Detect which cell encompasses the target text, then output its (x, y) center coordinate. 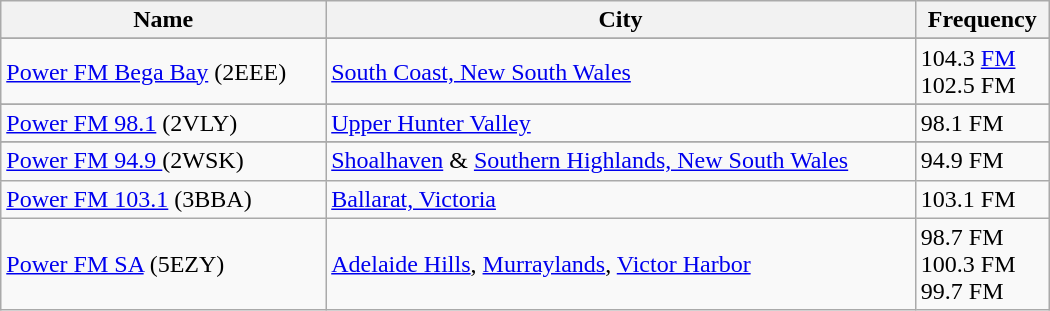
104.3 FM102.5 FM (982, 72)
98.7 FM100.3 FM99.7 FM (982, 264)
Ballarat, Victoria (621, 199)
Power FM 94.9 (2WSK) (164, 161)
Power FM SA (5EZY) (164, 264)
98.1 FM (982, 123)
South Coast, New South Wales (621, 72)
94.9 FM (982, 161)
Power FM 98.1 (2VLY) (164, 123)
Frequency (982, 20)
103.1 FM (982, 199)
Power FM 103.1 (3BBA) (164, 199)
Upper Hunter Valley (621, 123)
Name (164, 20)
Adelaide Hills, Murraylands, Victor Harbor (621, 264)
Power FM Bega Bay (2EEE) (164, 72)
Shoalhaven & Southern Highlands, New South Wales (621, 161)
City (621, 20)
